Provide the (X, Y) coordinate of the cell's center where the given text is located.  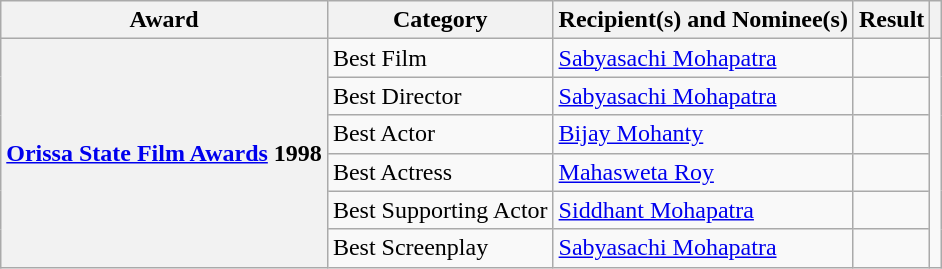
Orissa State Film Awards 1998 (164, 153)
Best Director (440, 96)
Best Supporting Actor (440, 210)
Siddhant Mohapatra (703, 210)
Mahasweta Roy (703, 172)
Best Screenplay (440, 248)
Best Actor (440, 134)
Best Actress (440, 172)
Award (164, 20)
Best Film (440, 58)
Result (891, 20)
Recipient(s) and Nominee(s) (703, 20)
Bijay Mohanty (703, 134)
Category (440, 20)
